Identify which cell holds the provided text, then report its (x, y) central coordinate. 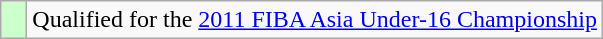
Qualified for the 2011 FIBA Asia Under-16 Championship (315, 20)
